Identify which cell holds the provided text, then report its [x, y] central coordinate. 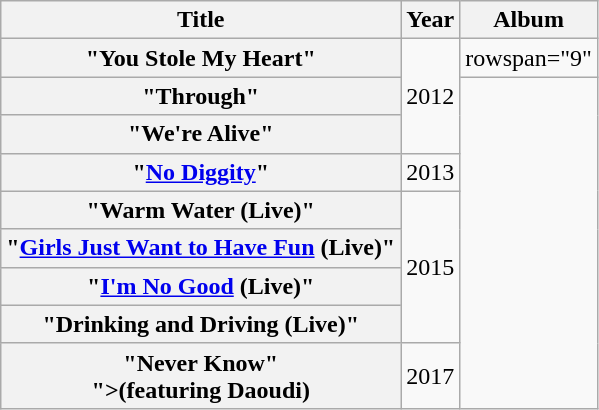
Album [529, 20]
"Drinking and Driving (Live)" [201, 324]
"Warm Water (Live)" [201, 210]
"We're Alive" [201, 134]
2015 [430, 267]
"Through" [201, 96]
"I'm No Good (Live)" [201, 286]
"Girls Just Want to Have Fun (Live)" [201, 248]
2013 [430, 172]
Year [430, 20]
2017 [430, 376]
2012 [430, 96]
"You Stole My Heart" [201, 58]
"No Diggity" [201, 172]
"Never Know"">(featuring Daoudi) [201, 376]
Title [201, 20]
rowspan="9" [529, 58]
